Return (X, Y) of the center of cell containing provided text 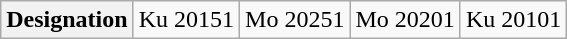
Ku 20151 (186, 20)
Designation (67, 20)
Ku 20101 (513, 20)
Mo 20201 (405, 20)
Mo 20251 (295, 20)
